Search for the cell housing the specified text and yield its [X, Y] center coordinate. 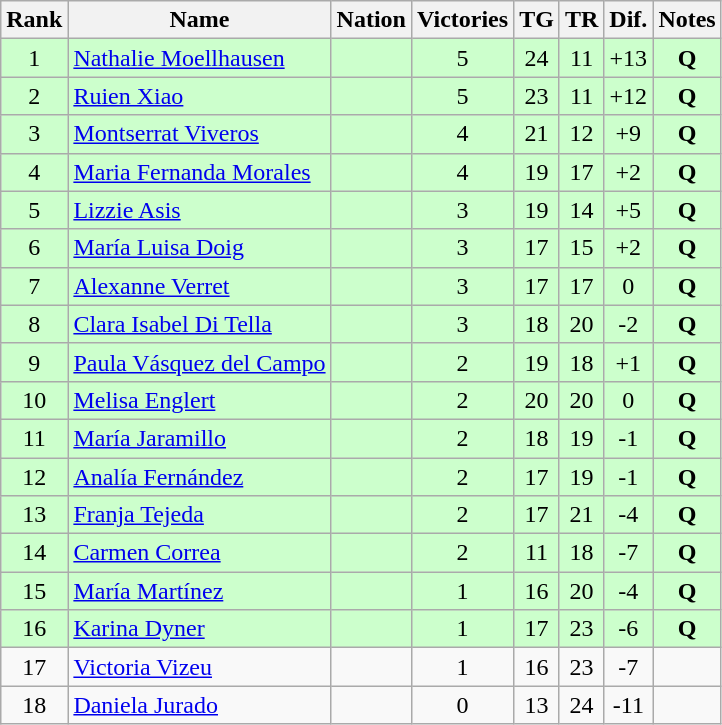
Notes [687, 20]
10 [34, 400]
+9 [628, 134]
María Luisa Doig [200, 248]
María Jaramillo [200, 438]
Dif. [628, 20]
6 [34, 248]
7 [34, 286]
+5 [628, 210]
Ruien Xiao [200, 96]
Montserrat Viveros [200, 134]
Lizzie Asis [200, 210]
TR [581, 20]
Carmen Correa [200, 553]
-11 [628, 705]
Alexanne Verret [200, 286]
Victories [462, 20]
Analía Fernández [200, 477]
Franja Tejeda [200, 515]
-6 [628, 629]
Daniela Jurado [200, 705]
+13 [628, 58]
Nation [371, 20]
Melisa Englert [200, 400]
María Martínez [200, 591]
+12 [628, 96]
Nathalie Moellhausen [200, 58]
-2 [628, 324]
TG [537, 20]
Clara Isabel Di Tella [200, 324]
Name [200, 20]
8 [34, 324]
9 [34, 362]
+1 [628, 362]
Victoria Vizeu [200, 667]
Paula Vásquez del Campo [200, 362]
Maria Fernanda Morales [200, 172]
Karina Dyner [200, 629]
Rank [34, 20]
